Find where the given text appears and provide that cell's center as (X, Y) coordinate. 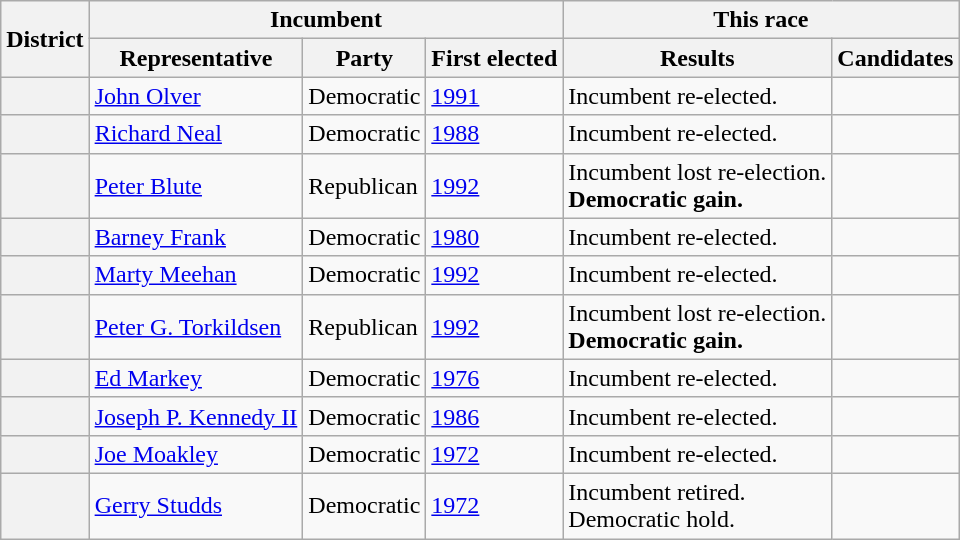
Gerry Studds (196, 506)
Ed Markey (196, 378)
First elected (494, 58)
John Olver (196, 96)
Party (364, 58)
Marty Meehan (196, 275)
Results (698, 58)
Representative (196, 58)
Joseph P. Kennedy II (196, 416)
Joe Moakley (196, 454)
1988 (494, 134)
Richard Neal (196, 134)
Peter Blute (196, 186)
This race (761, 20)
Peter G. Torkildsen (196, 326)
Candidates (896, 58)
Incumbent (326, 20)
1986 (494, 416)
1976 (494, 378)
Incumbent retired.Democratic hold. (698, 506)
1991 (494, 96)
District (45, 39)
1980 (494, 237)
Barney Frank (196, 237)
